Identify which cell holds the provided text, then report its [X, Y] central coordinate. 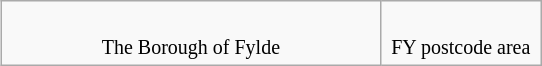
The Borough of Fylde [192, 34]
FY postcode area [460, 34]
